Capture the cell that displays the provided text and extract its [X, Y] central coordinate. 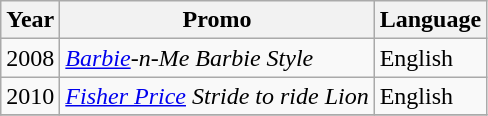
Language [430, 20]
2008 [30, 58]
Promo [217, 20]
Fisher Price Stride to ride Lion [217, 96]
2010 [30, 96]
Barbie-n-Me Barbie Style [217, 58]
Year [30, 20]
